Return the [x, y] coordinate for the center point of the cell that contains the specified text.  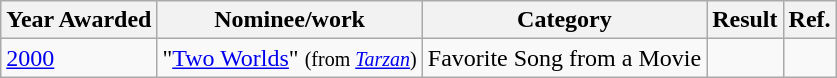
Ref. [810, 20]
Category [564, 20]
2000 [79, 58]
Nominee/work [290, 20]
Year Awarded [79, 20]
Favorite Song from a Movie [564, 58]
"Two Worlds" (from Tarzan) [290, 58]
Result [745, 20]
